Output the [X, Y] coordinate of the center of the cell containing the given text.  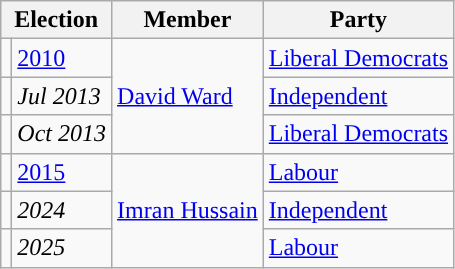
Imran Hussain [188, 210]
Jul 2013 [62, 96]
2015 [62, 172]
Oct 2013 [62, 134]
Party [358, 20]
2024 [62, 210]
2025 [62, 248]
Election [56, 20]
David Ward [188, 96]
2010 [62, 58]
Member [188, 20]
